From the cell containing the given text, extract its center point as [X, Y] coordinate. 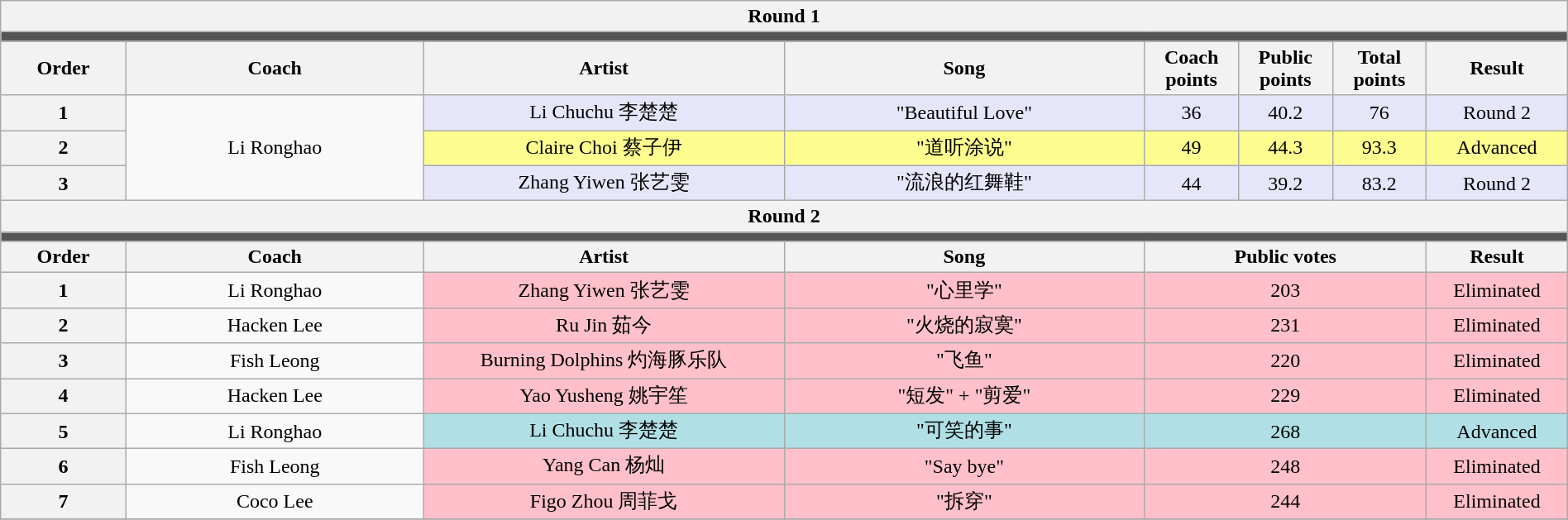
Coco Lee [275, 501]
44 [1192, 184]
203 [1285, 291]
"Say bye" [964, 466]
83.2 [1379, 184]
4 [64, 397]
Ru Jin 茹今 [604, 326]
Claire Choi 蔡子伊 [604, 149]
"火烧的寂寞" [964, 326]
244 [1285, 501]
"心里学" [964, 291]
44.3 [1285, 149]
"Beautiful Love" [964, 112]
Yao Yusheng 姚宇笙 [604, 397]
248 [1285, 466]
40.2 [1285, 112]
231 [1285, 326]
Coach points [1192, 68]
268 [1285, 432]
"流浪的红舞鞋" [964, 184]
7 [64, 501]
39.2 [1285, 184]
6 [64, 466]
49 [1192, 149]
Burning Dolphins 灼海豚乐队 [604, 360]
Total points [1379, 68]
93.3 [1379, 149]
220 [1285, 360]
5 [64, 432]
229 [1285, 397]
"拆穿" [964, 501]
Yang Can 杨灿 [604, 466]
Public points [1285, 68]
"飞鱼" [964, 360]
Figo Zhou 周菲戈 [604, 501]
"可笑的事" [964, 432]
Public votes [1285, 257]
36 [1192, 112]
Round 1 [784, 17]
76 [1379, 112]
"短发" + "剪爱" [964, 397]
"道听涂说" [964, 149]
